Extract the (x, y) coordinate from the center of the cell holding the provided text.  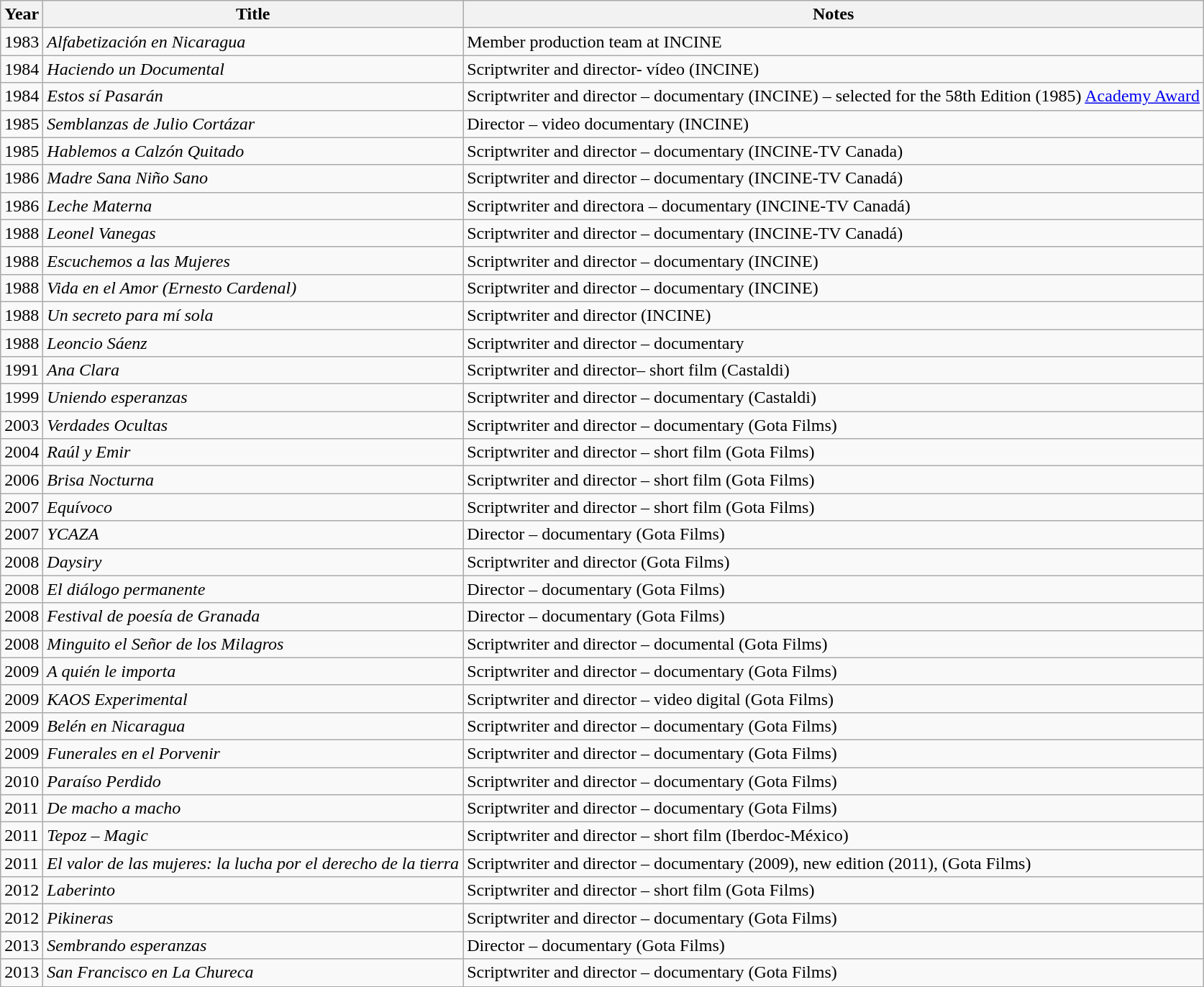
Scriptwriter and director (INCINE) (834, 315)
El valor de las mujeres: la lucha por el derecho de la tierra (253, 863)
1991 (22, 370)
2003 (22, 425)
Vida en el Amor (Ernesto Cardenal) (253, 288)
1983 (22, 42)
Leoncio Sáenz (253, 343)
Haciendo un Documental (253, 69)
Hablemos a Calzón Quitado (253, 151)
Equívoco (253, 507)
YCAZA (253, 535)
El diálogo permanente (253, 589)
2004 (22, 452)
Estos sí Pasarán (253, 96)
Uniendo esperanzas (253, 398)
Raúl y Emir (253, 452)
Scriptwriter and director – documentary (INCINE-TV Canada) (834, 151)
Laberinto (253, 891)
Sembrando esperanzas (253, 945)
Year (22, 14)
Daysiry (253, 562)
Scriptwriter and director – documental (Gota Films) (834, 644)
Leche Materna (253, 206)
Funerales en el Porvenir (253, 753)
Notes (834, 14)
2010 (22, 781)
2006 (22, 480)
Escuchemos a las Mujeres (253, 260)
Brisa Nocturna (253, 480)
Alfabetización en Nicaragua (253, 42)
Un secreto para mí sola (253, 315)
Director – video documentary (INCINE) (834, 124)
A quién le importa (253, 671)
Scriptwriter and director– short film (Castaldi) (834, 370)
KAOS Experimental (253, 699)
Scriptwriter and director – documentary (2009), new edition (2011), (Gota Films) (834, 863)
Scriptwriter and director (Gota Films) (834, 562)
Scriptwriter and director – short film (Iberdoc-México) (834, 836)
De macho a macho (253, 809)
Pikineras (253, 918)
Tepoz – Magic (253, 836)
Verdades Ocultas (253, 425)
Semblanzas de Julio Cortázar (253, 124)
Belén en Nicaragua (253, 726)
Scriptwriter and director – documentary (834, 343)
1999 (22, 398)
Ana Clara (253, 370)
Leonel Vanegas (253, 233)
Title (253, 14)
San Francisco en La Chureca (253, 973)
Festival de poesía de Granada (253, 617)
Scriptwriter and director – documentary (INCINE) – selected for the 58th Edition (1985) Academy Award (834, 96)
Scriptwriter and directora – documentary (INCINE-TV Canadá) (834, 206)
Scriptwriter and director – video digital (Gota Films) (834, 699)
Minguito el Señor de los Milagros (253, 644)
Madre Sana Niño Sano (253, 178)
Paraíso Perdido (253, 781)
Scriptwriter and director- vídeo (INCINE) (834, 69)
Scriptwriter and director – documentary (Castaldi) (834, 398)
Member production team at INCINE (834, 42)
